From the cell containing the given text, extract its center point as (x, y) coordinate. 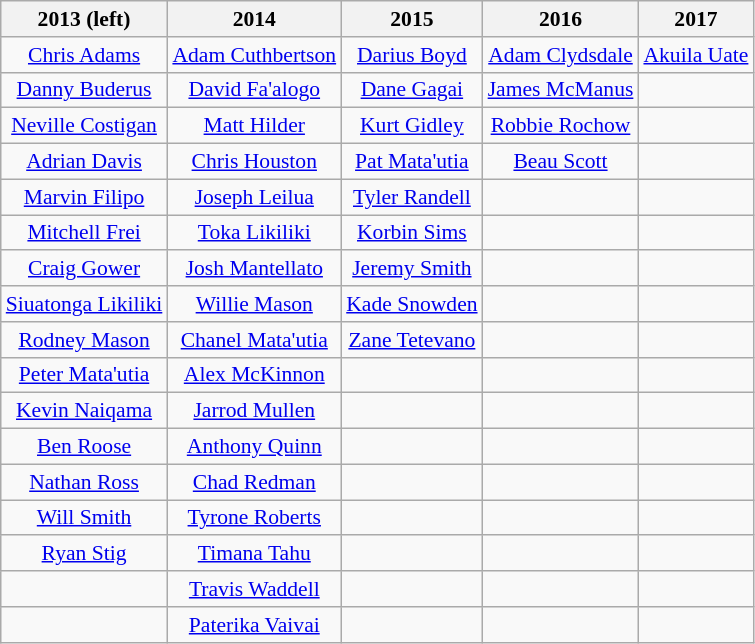
Peter Mata'utia (84, 375)
Adam Cuthbertson (254, 55)
Tyler Randell (412, 197)
Josh Mantellato (254, 269)
Kurt Gidley (412, 126)
Jeremy Smith (412, 269)
Beau Scott (561, 162)
Pat Mata'utia (412, 162)
Paterika Vaivai (254, 625)
Darius Boyd (412, 55)
Zane Tetevano (412, 340)
2016 (561, 19)
Travis Waddell (254, 589)
Toka Likiliki (254, 233)
Alex McKinnon (254, 375)
Marvin Filipo (84, 197)
Dane Gagai (412, 90)
Willie Mason (254, 304)
Adam Clydsdale (561, 55)
Ben Roose (84, 447)
Ryan Stig (84, 554)
Kevin Naiqama (84, 411)
2013 (left) (84, 19)
Jarrod Mullen (254, 411)
Siuatonga Likiliki (84, 304)
James McManus (561, 90)
Chad Redman (254, 482)
Nathan Ross (84, 482)
Matt Hilder (254, 126)
2015 (412, 19)
Akuila Uate (696, 55)
Adrian Davis (84, 162)
Kade Snowden (412, 304)
Anthony Quinn (254, 447)
Rodney Mason (84, 340)
Chris Adams (84, 55)
2017 (696, 19)
David Fa'alogo (254, 90)
Timana Tahu (254, 554)
Chris Houston (254, 162)
Robbie Rochow (561, 126)
Danny Buderus (84, 90)
Will Smith (84, 518)
Craig Gower (84, 269)
Joseph Leilua (254, 197)
Mitchell Frei (84, 233)
2014 (254, 19)
Chanel Mata'utia (254, 340)
Korbin Sims (412, 233)
Neville Costigan (84, 126)
Tyrone Roberts (254, 518)
